Detect which cell encompasses the target text, then output its [x, y] center coordinate. 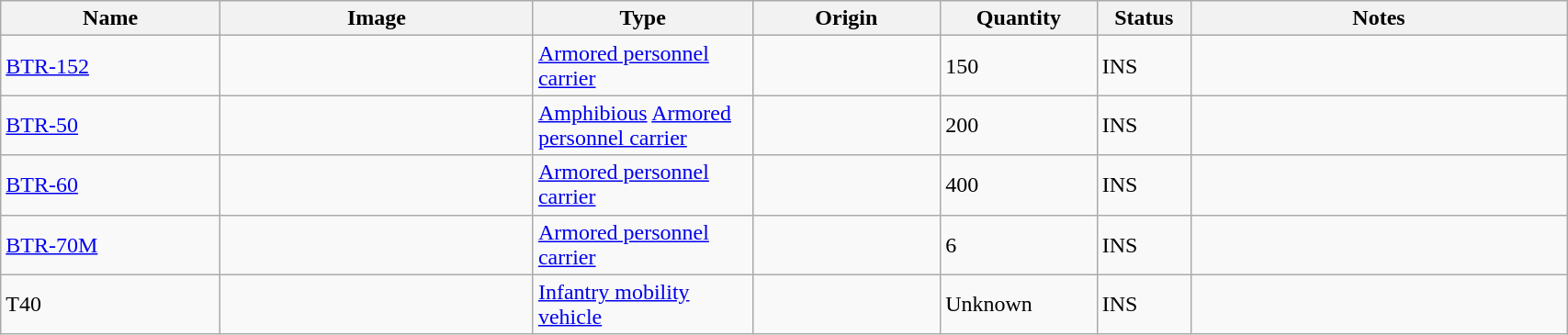
Quantity [1019, 18]
Status [1144, 18]
T40 [110, 305]
6 [1019, 244]
Amphibious Armored personnel carrier [643, 125]
BTR-70M [110, 244]
BTR-60 [110, 185]
Notes [1378, 18]
200 [1019, 125]
Image [377, 18]
400 [1019, 185]
BTR-50 [110, 125]
Type [643, 18]
150 [1019, 66]
Origin [847, 18]
Unknown [1019, 305]
Name [110, 18]
Infantry mobility vehicle [643, 305]
BTR-152 [110, 66]
